Detect which cell encompasses the target text, then output its [X, Y] center coordinate. 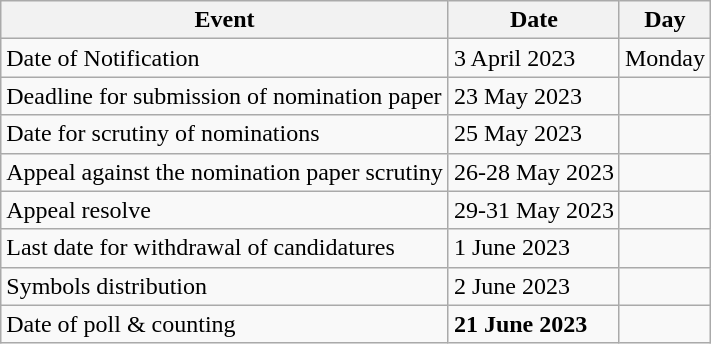
29-31 May 2023 [534, 210]
Appeal resolve [225, 210]
Appeal against the nomination paper scrutiny [225, 172]
Event [225, 20]
Last date for withdrawal of candidatures [225, 248]
Day [664, 20]
Date for scrutiny of nominations [225, 134]
Date of poll & counting [225, 324]
Symbols distribution [225, 286]
3 April 2023 [534, 58]
Deadline for submission of nomination paper [225, 96]
2 June 2023 [534, 286]
25 May 2023 [534, 134]
26-28 May 2023 [534, 172]
Monday [664, 58]
1 June 2023 [534, 248]
23 May 2023 [534, 96]
21 June 2023 [534, 324]
Date of Notification [225, 58]
Date [534, 20]
